Output the (x, y) coordinate of the center of the cell containing the given text.  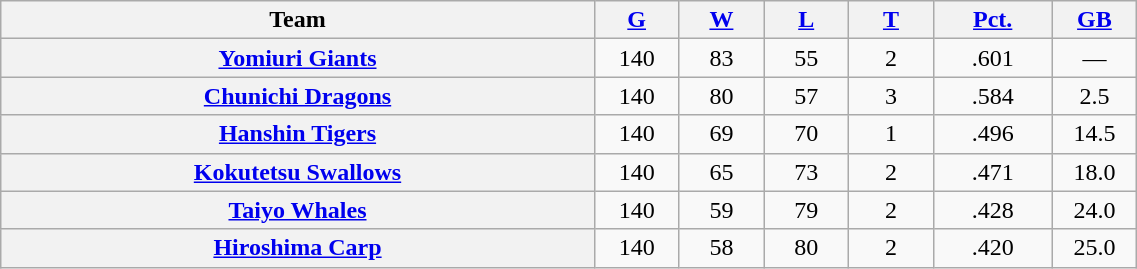
3 (892, 96)
Taiyo Whales (298, 210)
55 (806, 58)
W (722, 20)
25.0 (1094, 248)
Pct. (992, 20)
— (1094, 58)
.496 (992, 134)
Kokutetsu Swallows (298, 172)
Hanshin Tigers (298, 134)
57 (806, 96)
Hiroshima Carp (298, 248)
Chunichi Dragons (298, 96)
24.0 (1094, 210)
G (636, 20)
73 (806, 172)
2.5 (1094, 96)
18.0 (1094, 172)
.420 (992, 248)
.584 (992, 96)
59 (722, 210)
70 (806, 134)
GB (1094, 20)
14.5 (1094, 134)
.601 (992, 58)
.428 (992, 210)
L (806, 20)
58 (722, 248)
69 (722, 134)
65 (722, 172)
79 (806, 210)
1 (892, 134)
T (892, 20)
83 (722, 58)
Team (298, 20)
.471 (992, 172)
Yomiuri Giants (298, 58)
